For the text-containing cell, return its midpoint in (x, y) coordinate format. 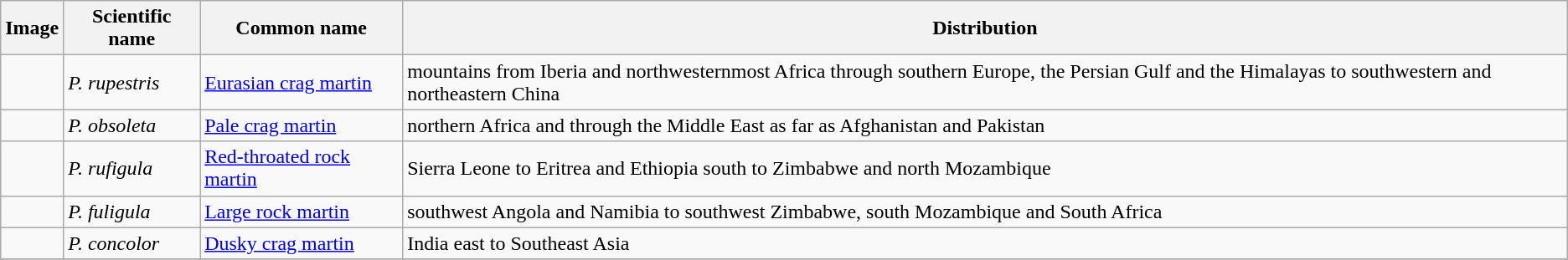
Eurasian crag martin (302, 82)
northern Africa and through the Middle East as far as Afghanistan and Pakistan (985, 125)
P. rufigula (132, 169)
Dusky crag martin (302, 243)
Large rock martin (302, 212)
Scientific name (132, 28)
Image (32, 28)
P. rupestris (132, 82)
P. fuligula (132, 212)
P. obsoleta (132, 125)
India east to Southeast Asia (985, 243)
mountains from Iberia and northwesternmost Africa through southern Europe, the Persian Gulf and the Himalayas to southwestern and northeastern China (985, 82)
Red-throated rock martin (302, 169)
Sierra Leone to Eritrea and Ethiopia south to Zimbabwe and north Mozambique (985, 169)
Common name (302, 28)
P. concolor (132, 243)
Pale crag martin (302, 125)
southwest Angola and Namibia to southwest Zimbabwe, south Mozambique and South Africa (985, 212)
Distribution (985, 28)
